Find where the given text appears and provide that cell's center as [x, y] coordinate. 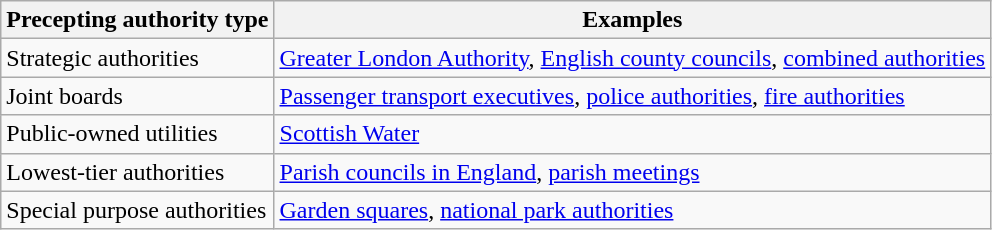
Joint boards [138, 96]
Examples [632, 20]
Scottish Water [632, 134]
Greater London Authority, English county councils, combined authorities [632, 58]
Parish councils in England, parish meetings [632, 172]
Public-owned utilities [138, 134]
Garden squares, national park authorities [632, 210]
Strategic authorities [138, 58]
Lowest-tier authorities [138, 172]
Special purpose authorities [138, 210]
Passenger transport executives, police authorities, fire authorities [632, 96]
Precepting authority type [138, 20]
